Output the [X, Y] coordinate of the center of the cell containing the given text.  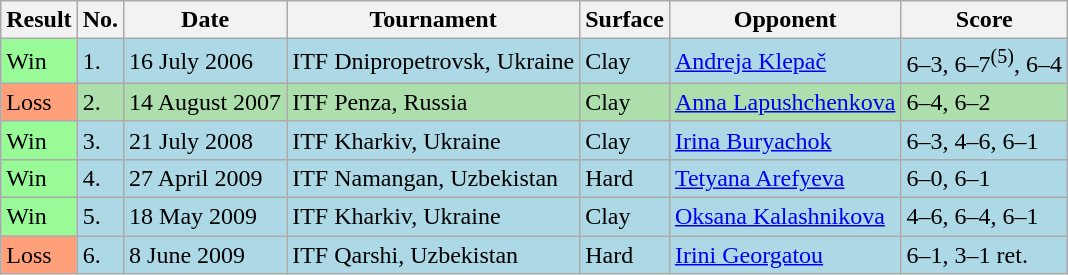
6–1, 3–1 ret. [984, 255]
Anna Lapushchenkova [785, 102]
ITF Dnipropetrovsk, Ukraine [434, 62]
Tournament [434, 20]
14 August 2007 [206, 102]
Tetyana Arefyeva [785, 178]
Date [206, 20]
2. [100, 102]
Irini Georgatou [785, 255]
Opponent [785, 20]
ITF Penza, Russia [434, 102]
8 June 2009 [206, 255]
4. [100, 178]
Oksana Kalashnikova [785, 217]
6–3, 4–6, 6–1 [984, 140]
18 May 2009 [206, 217]
Result [39, 20]
6–4, 6–2 [984, 102]
ITF Namangan, Uzbekistan [434, 178]
3. [100, 140]
1. [100, 62]
Score [984, 20]
Surface [625, 20]
Andreja Klepač [785, 62]
ITF Qarshi, Uzbekistan [434, 255]
21 July 2008 [206, 140]
6–3, 6–7(5), 6–4 [984, 62]
6–0, 6–1 [984, 178]
No. [100, 20]
27 April 2009 [206, 178]
5. [100, 217]
16 July 2006 [206, 62]
Irina Buryachok [785, 140]
4–6, 6–4, 6–1 [984, 217]
6. [100, 255]
